Pinpoint the cell where the given text exists, returning its (x, y) midpoint coordinate. 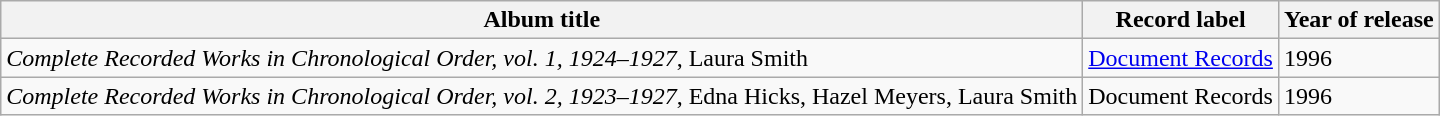
Record label (1181, 20)
Album title (542, 20)
Year of release (1358, 20)
Complete Recorded Works in Chronological Order, vol. 2, 1923–1927, Edna Hicks, Hazel Meyers, Laura Smith (542, 96)
Complete Recorded Works in Chronological Order, vol. 1, 1924–1927, Laura Smith (542, 58)
